Locate the cell with the specified text and output its (X, Y) center coordinate. 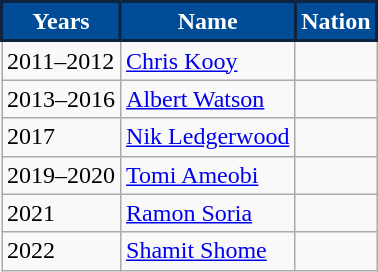
Name (208, 22)
Tomi Ameobi (208, 175)
2019–2020 (62, 175)
Chris Kooy (208, 60)
2022 (62, 251)
2011–2012 (62, 60)
Nation (336, 22)
2013–2016 (62, 99)
2021 (62, 213)
Shamit Shome (208, 251)
Years (62, 22)
2017 (62, 137)
Albert Watson (208, 99)
Nik Ledgerwood (208, 137)
Ramon Soria (208, 213)
